Determine the (X, Y) coordinate at the center of the cell enclosing the given text.  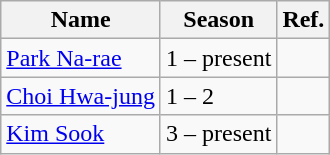
Park Na-rae (81, 58)
3 – present (218, 134)
1 – 2 (218, 96)
Choi Hwa-jung (81, 96)
Kim Sook (81, 134)
1 – present (218, 58)
Season (218, 20)
Name (81, 20)
Ref. (304, 20)
